Capture the cell that displays the provided text and extract its [x, y] central coordinate. 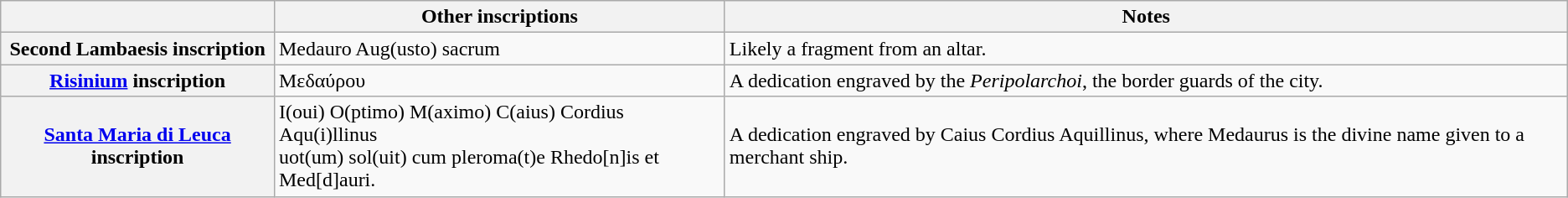
Likely a fragment from an altar. [1146, 49]
Notes [1146, 17]
Other inscriptions [499, 17]
Μεδαύρου [499, 81]
Risinium inscription [137, 81]
Santa Maria di Leuca inscription [137, 146]
A dedication engraved by Caius Cordius Aquillinus, where Medaurus is the divine name given to a merchant ship. [1146, 146]
Second Lambaesis inscription [137, 49]
Medauro Aug(usto) sacrum [499, 49]
I(oui) O(ptimo) M(aximo) C(aius) Cordius Aqu(i)llinusuot(um) sol(uit) cum pleroma(t)e Rhedo[n]is et Med[d]auri. [499, 146]
A dedication engraved by the Peripolarchoi, the border guards of the city. [1146, 81]
